Return the [x, y] coordinate for the center point of the cell that contains the specified text.  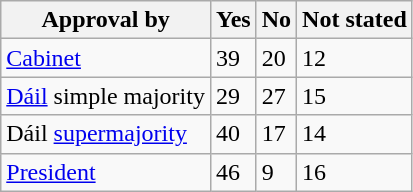
9 [276, 172]
Dáil simple majority [106, 96]
Dáil supermajority [106, 134]
40 [233, 134]
14 [355, 134]
15 [355, 96]
Not stated [355, 20]
27 [276, 96]
Cabinet [106, 58]
No [276, 20]
President [106, 172]
17 [276, 134]
16 [355, 172]
46 [233, 172]
29 [233, 96]
12 [355, 58]
Approval by [106, 20]
39 [233, 58]
20 [276, 58]
Yes [233, 20]
